Determine the [X, Y] coordinate at the center of the cell enclosing the given text.  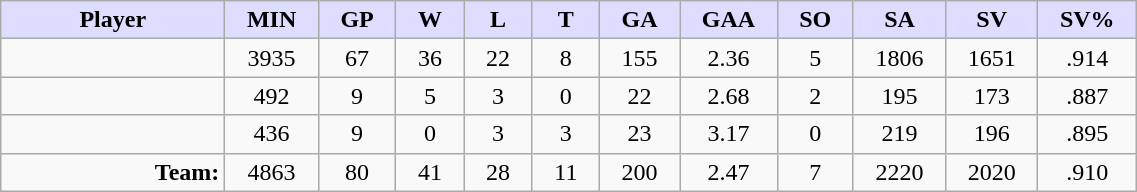
GAA [729, 20]
2220 [899, 172]
.887 [1088, 96]
4863 [272, 172]
L [498, 20]
173 [992, 96]
T [566, 20]
195 [899, 96]
80 [357, 172]
MIN [272, 20]
SO [815, 20]
GA [639, 20]
436 [272, 134]
SV [992, 20]
3935 [272, 58]
492 [272, 96]
.895 [1088, 134]
Team: [113, 172]
2.36 [729, 58]
SA [899, 20]
GP [357, 20]
Player [113, 20]
2020 [992, 172]
23 [639, 134]
155 [639, 58]
.910 [1088, 172]
41 [430, 172]
7 [815, 172]
.914 [1088, 58]
2.47 [729, 172]
219 [899, 134]
36 [430, 58]
8 [566, 58]
1806 [899, 58]
2 [815, 96]
3.17 [729, 134]
1651 [992, 58]
2.68 [729, 96]
W [430, 20]
11 [566, 172]
196 [992, 134]
67 [357, 58]
SV% [1088, 20]
200 [639, 172]
28 [498, 172]
